Extract the (x, y) coordinate from the center of the cell holding the provided text.  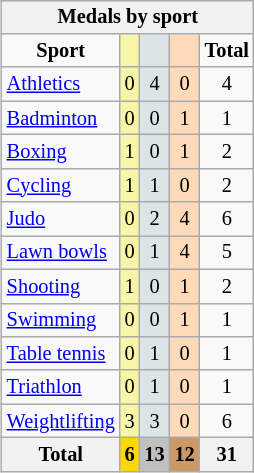
Weightlifting (61, 421)
Medals by sport (128, 17)
Table tennis (61, 354)
5 (227, 253)
Swimming (61, 320)
Badminton (61, 118)
Cycling (61, 185)
31 (227, 455)
Sport (61, 51)
Athletics (61, 84)
12 (185, 455)
Judo (61, 219)
Boxing (61, 152)
Lawn bowls (61, 253)
Triathlon (61, 387)
13 (155, 455)
Shooting (61, 286)
